Search for the cell housing the specified text and yield its (x, y) center coordinate. 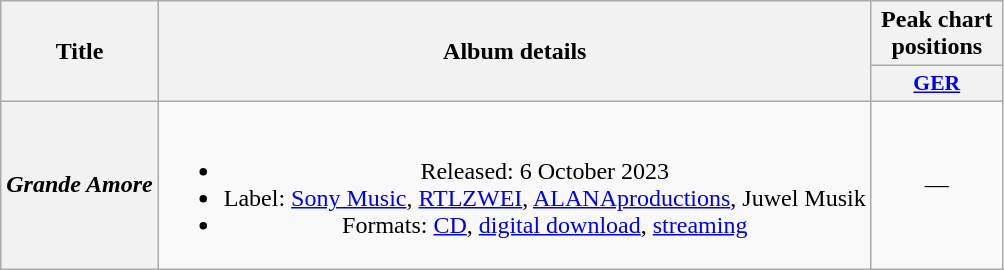
Peak chart positions (936, 34)
— (936, 184)
Grande Amore (80, 184)
Title (80, 52)
Released: 6 October 2023Label: Sony Music, RTLZWEI, ALANAproductions, Juwel MusikFormats: CD, digital download, streaming (514, 184)
Album details (514, 52)
GER (936, 84)
